Pinpoint the cell where the given text exists, returning its (X, Y) midpoint coordinate. 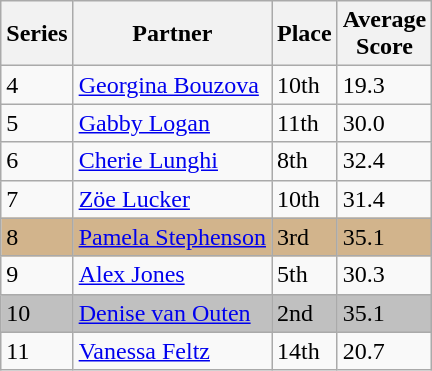
Gabby Logan (172, 123)
6 (37, 161)
9 (37, 275)
10 (37, 313)
Vanessa Feltz (172, 351)
Series (37, 34)
Partner (172, 34)
Georgina Bouzova (172, 85)
Pamela Stephenson (172, 237)
8 (37, 237)
8th (305, 161)
5 (37, 123)
19.3 (384, 85)
Place (305, 34)
30.3 (384, 275)
3rd (305, 237)
14th (305, 351)
7 (37, 199)
11 (37, 351)
11th (305, 123)
2nd (305, 313)
31.4 (384, 199)
Alex Jones (172, 275)
4 (37, 85)
AverageScore (384, 34)
5th (305, 275)
20.7 (384, 351)
32.4 (384, 161)
30.0 (384, 123)
Zöe Lucker (172, 199)
Denise van Outen (172, 313)
Cherie Lunghi (172, 161)
